Pinpoint the cell where the given text exists, returning its (X, Y) midpoint coordinate. 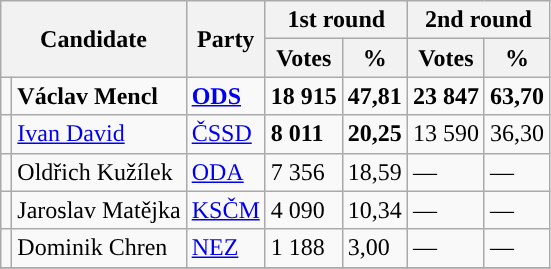
ODS (226, 96)
7 356 (304, 172)
8 011 (304, 134)
Oldřich Kužílek (99, 172)
3,00 (374, 248)
23 847 (446, 96)
63,70 (516, 96)
NEZ (226, 248)
18,59 (374, 172)
2nd round (478, 20)
36,30 (516, 134)
4 090 (304, 210)
ČSSD (226, 134)
10,34 (374, 210)
Party (226, 39)
1 188 (304, 248)
Jaroslav Matějka (99, 210)
Václav Mencl (99, 96)
Candidate (94, 39)
Ivan David (99, 134)
18 915 (304, 96)
Dominik Chren (99, 248)
20,25 (374, 134)
47,81 (374, 96)
ODA (226, 172)
KSČM (226, 210)
13 590 (446, 134)
1st round (336, 20)
